Search for the cell housing the specified text and yield its (x, y) center coordinate. 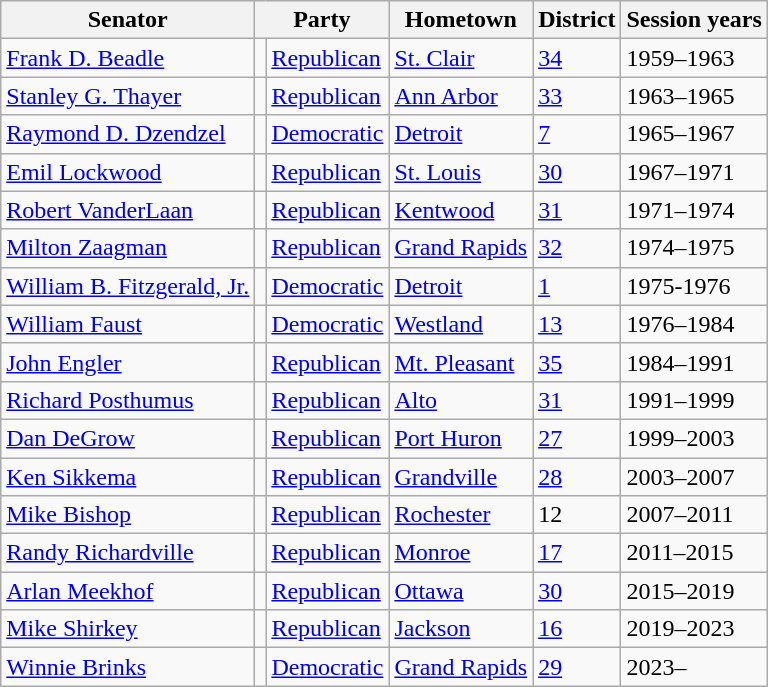
2003–2007 (694, 477)
Emil Lockwood (128, 172)
Monroe (461, 553)
Raymond D. Dzendzel (128, 134)
34 (577, 58)
Arlan Meekhof (128, 591)
35 (577, 362)
Westland (461, 324)
Dan DeGrow (128, 438)
2011–2015 (694, 553)
John Engler (128, 362)
Mt. Pleasant (461, 362)
32 (577, 248)
Ann Arbor (461, 96)
1965–1967 (694, 134)
1976–1984 (694, 324)
2023– (694, 667)
28 (577, 477)
Winnie Brinks (128, 667)
Session years (694, 20)
33 (577, 96)
2019–2023 (694, 629)
Ottawa (461, 591)
1959–1963 (694, 58)
Ken Sikkema (128, 477)
Randy Richardville (128, 553)
2015–2019 (694, 591)
1984–1991 (694, 362)
Alto (461, 400)
William Faust (128, 324)
Port Huron (461, 438)
Mike Bishop (128, 515)
Party (322, 20)
1999–2003 (694, 438)
Stanley G. Thayer (128, 96)
12 (577, 515)
Frank D. Beadle (128, 58)
Hometown (461, 20)
Senator (128, 20)
Mike Shirkey (128, 629)
Jackson (461, 629)
29 (577, 667)
Grandville (461, 477)
1974–1975 (694, 248)
1967–1971 (694, 172)
16 (577, 629)
Milton Zaagman (128, 248)
District (577, 20)
1975-1976 (694, 286)
1 (577, 286)
13 (577, 324)
1991–1999 (694, 400)
27 (577, 438)
William B. Fitzgerald, Jr. (128, 286)
Rochester (461, 515)
1971–1974 (694, 210)
Richard Posthumus (128, 400)
St. Louis (461, 172)
1963–1965 (694, 96)
St. Clair (461, 58)
17 (577, 553)
2007–2011 (694, 515)
Robert VanderLaan (128, 210)
7 (577, 134)
Kentwood (461, 210)
